Return the [X, Y] coordinate for the center point of the cell that contains the specified text.  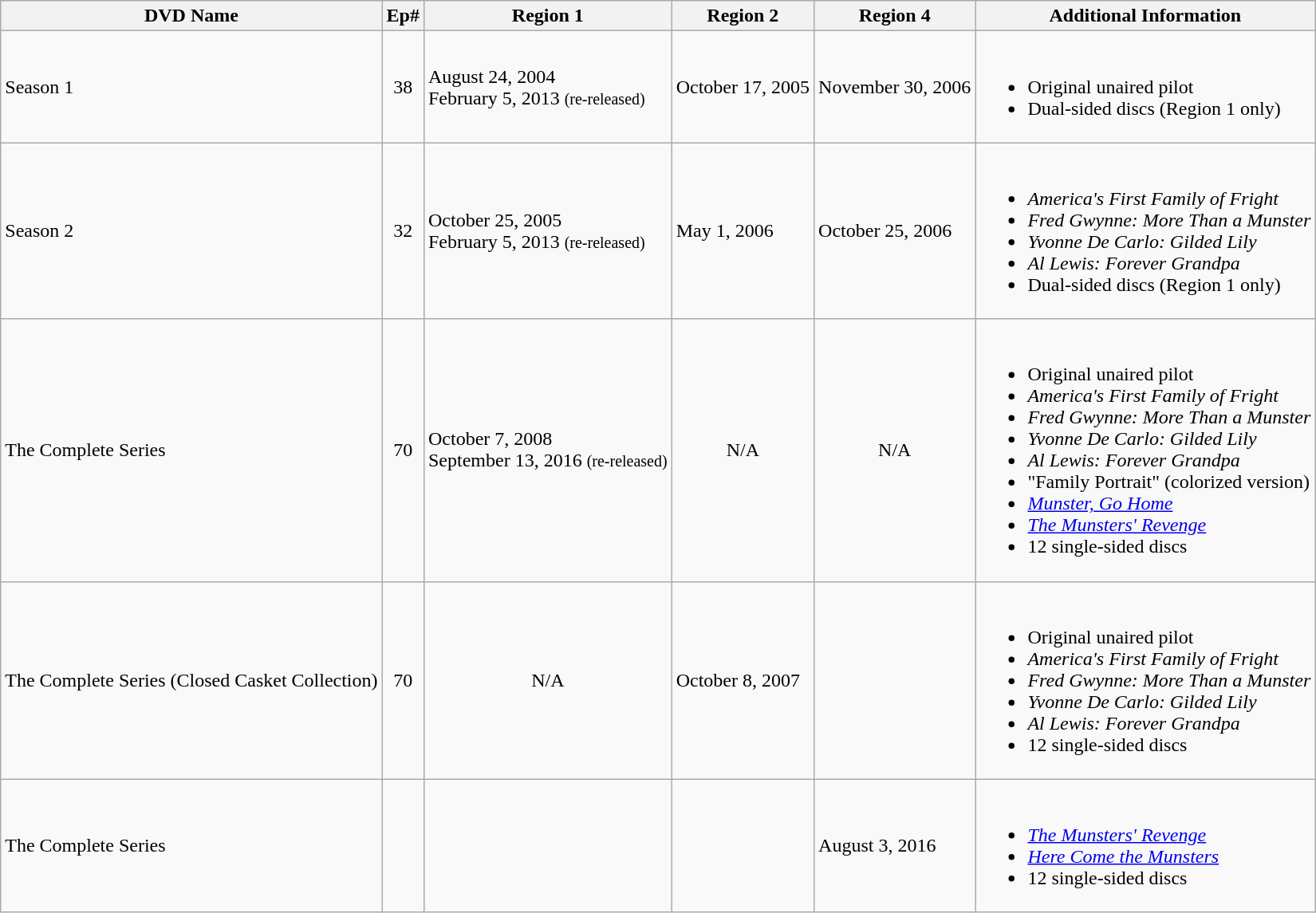
Additional Information [1145, 16]
October 25, 2006 [895, 231]
America's First Family of FrightFred Gwynne: More Than a MunsterYvonne De Carlo: Gilded LilyAl Lewis: Forever GrandpaDual-sided discs (Region 1 only) [1145, 231]
October 25, 2005February 5, 2013 (re-released) [547, 231]
Season 1 [191, 87]
The Complete Series (Closed Casket Collection) [191, 680]
Original unaired pilotDual-sided discs (Region 1 only) [1145, 87]
Ep# [403, 16]
October 8, 2007 [743, 680]
August 3, 2016 [895, 845]
32 [403, 231]
Season 2 [191, 231]
October 17, 2005 [743, 87]
November 30, 2006 [895, 87]
Region 1 [547, 16]
May 1, 2006 [743, 231]
Region 2 [743, 16]
The Munsters' RevengeHere Come the Munsters12 single-sided discs [1145, 845]
38 [403, 87]
Region 4 [895, 16]
October 7, 2008September 13, 2016 (re-released) [547, 450]
August 24, 2004February 5, 2013 (re-released) [547, 87]
DVD Name [191, 16]
